Return the [X, Y] coordinate for the center point of the cell that contains the specified text.  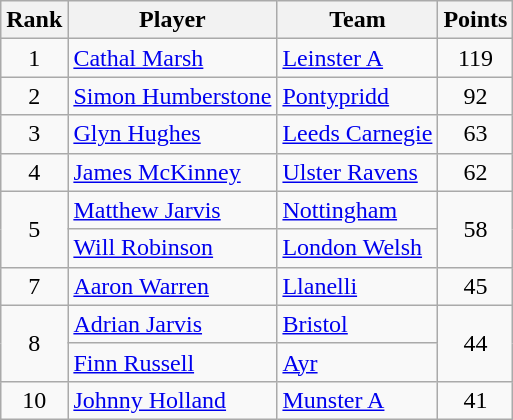
1 [34, 58]
3 [34, 134]
Ulster Ravens [358, 172]
Nottingham [358, 210]
Johnny Holland [172, 400]
41 [476, 400]
119 [476, 58]
Matthew Jarvis [172, 210]
James McKinney [172, 172]
58 [476, 229]
Will Robinson [172, 248]
Cathal Marsh [172, 58]
Ayr [358, 362]
45 [476, 286]
Bristol [358, 324]
Llanelli [358, 286]
7 [34, 286]
4 [34, 172]
Adrian Jarvis [172, 324]
Aaron Warren [172, 286]
Leeds Carnegie [358, 134]
Player [172, 20]
Glyn Hughes [172, 134]
10 [34, 400]
Points [476, 20]
Leinster A [358, 58]
44 [476, 343]
Simon Humberstone [172, 96]
Munster A [358, 400]
5 [34, 229]
92 [476, 96]
Pontypridd [358, 96]
63 [476, 134]
Finn Russell [172, 362]
8 [34, 343]
Rank [34, 20]
2 [34, 96]
London Welsh [358, 248]
Team [358, 20]
62 [476, 172]
